Determine the [x, y] coordinate at the center of the cell enclosing the given text.  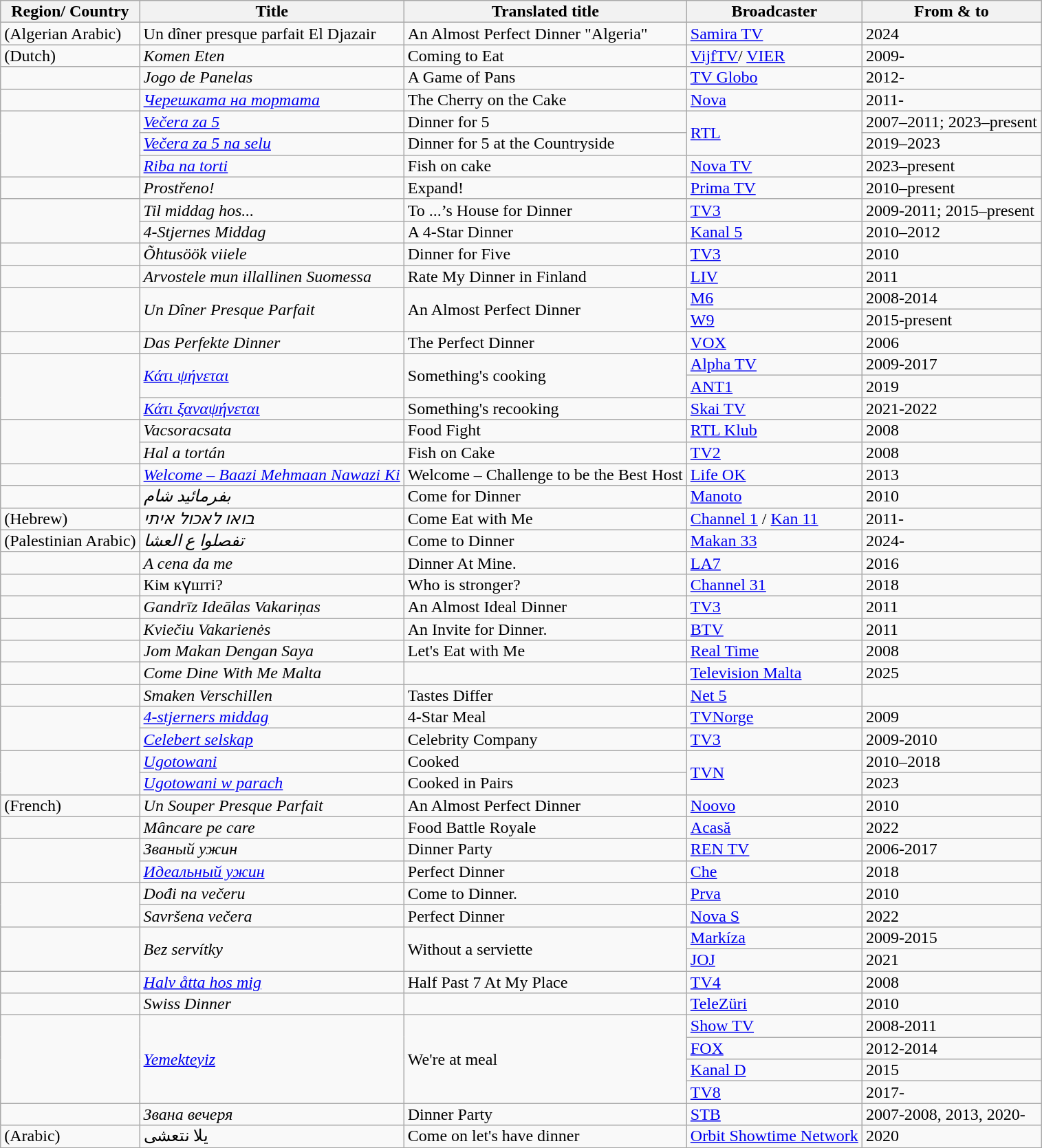
Dinner for 5 at the Countryside [545, 144]
Κάτι ξαναψήνεται [272, 409]
Come to Dinner [545, 541]
Translated title [545, 12]
Swiss Dinner [272, 1004]
TV Globo [774, 78]
2006-2017 [951, 849]
Komen Eten [272, 56]
2006 [951, 343]
An Almost Ideal Dinner [545, 607]
Prima TV [774, 188]
M6 [774, 299]
RTL Klub [774, 431]
2021-2022 [951, 409]
VijfTV/ VIER [774, 56]
Channel 1 / Kan 11 [774, 519]
Rate My Dinner in Finland [545, 277]
2016 [951, 563]
(Algerian Arabic) [70, 34]
Welcome – Baazi Mehmaan Nawazi Ki [272, 475]
REN TV [774, 849]
בואו לאכול איתי [272, 519]
Jogo de Panelas [272, 78]
Smaken Verschillen [272, 695]
A Game of Pans [545, 78]
Dinner for Five [545, 254]
Κάτι ψήνεται [272, 376]
Celebert selskap [272, 739]
(Hebrew) [70, 519]
TV8 [774, 1092]
(Arabic) [70, 1136]
(Palestinian Arabic) [70, 541]
Cooked in Pairs [545, 783]
TVNorge [774, 717]
Markíza [774, 938]
Without a serviette [545, 949]
Come on let's have dinner [545, 1136]
Jom Makan Dengan Saya [272, 651]
LIV [774, 277]
Кім күшті? [272, 585]
2007–2011; 2023–present [951, 122]
4-stjerners middag [272, 717]
2019–2023 [951, 144]
TeleZüri [774, 1004]
Õhtusöök viiele [272, 254]
Prva [774, 894]
Savršena večera [272, 916]
Večera za 5 na selu [272, 144]
2019 [951, 387]
Arvostele mun illallinen Suomessa [272, 277]
Gandrīz Ideālas Vakariņas [272, 607]
Звана вечеря [272, 1114]
Food Battle Royale [545, 827]
Alpha TV [774, 365]
2013 [951, 475]
Come to Dinner. [545, 894]
Til middag hos... [272, 210]
2024 [951, 34]
Черешката на тортата [272, 100]
(Dutch) [70, 56]
Half Past 7 At My Place [545, 982]
Kanal 5 [774, 232]
2008-2014 [951, 299]
Halv åtta hos mig [272, 982]
تفصلوا ع العشا [272, 541]
2009-2015 [951, 938]
Come Eat with Me [545, 519]
Ugotowani w parach [272, 783]
Life OK [774, 475]
Title [272, 12]
Acasă [774, 827]
ANT1 [774, 387]
Manoto [774, 497]
Something's cooking [545, 376]
Come for Dinner [545, 497]
Cooked [545, 761]
TVN [774, 772]
Makan 33 [774, 541]
2025 [951, 673]
2008-2011 [951, 1026]
From & to [951, 12]
Coming to Eat [545, 56]
Expand! [545, 188]
Che [774, 871]
Yemekteyiz [272, 1059]
Dinner for 5 [545, 122]
Television Malta [774, 673]
Fish on Cake [545, 453]
Samira TV [774, 34]
(French) [70, 805]
A cena da me [272, 563]
بفرمائید شام [272, 497]
Un Souper Presque Parfait [272, 805]
Bez servítky [272, 949]
Riba na torti [272, 166]
Kviečiu Vakarienės [272, 629]
Nova S [774, 916]
We're at meal [545, 1059]
Un dîner presque parfait El Djazair [272, 34]
Идеальный ужин [272, 871]
2009-2010 [951, 739]
Skai TV [774, 409]
Nova TV [774, 166]
Region/ Country [70, 12]
Ugotowani [272, 761]
Real Time [774, 651]
Broadcaster [774, 12]
2023–present [951, 166]
Das Perfekte Dinner [272, 343]
Званый ужин [272, 849]
2021 [951, 960]
Hal a tortán [272, 453]
To ...’s House for Dinner [545, 210]
BTV [774, 629]
2012-2014 [951, 1048]
Dinner At Mine. [545, 563]
RTL [774, 133]
4-Stjernes Middag [272, 232]
Welcome – Challenge to be the Best Host [545, 475]
يلا نتعشى [272, 1136]
The Cherry on the Cake [545, 100]
Who is stronger? [545, 585]
2009 [951, 717]
2007-2008, 2013, 2020- [951, 1114]
TV2 [774, 453]
STB [774, 1114]
Orbit Showtime Network [774, 1136]
2024- [951, 541]
LA7 [774, 563]
2009-2011; 2015–present [951, 210]
Mâncare pe care [272, 827]
2015 [951, 1070]
An Almost Perfect Dinner "Algeria" [545, 34]
2012- [951, 78]
Noovo [774, 805]
Net 5 [774, 695]
An Invite for Dinner. [545, 629]
Fish on cake [545, 166]
2023 [951, 783]
2017- [951, 1092]
Un Dîner Presque Parfait [272, 310]
4-Star Meal [545, 717]
TV4 [774, 982]
2010–2012 [951, 232]
Prostřeno! [272, 188]
2010–present [951, 188]
2020 [951, 1136]
Večera za 5 [272, 122]
VOX [774, 343]
2009- [951, 56]
Kanal D [774, 1070]
Food Fight [545, 431]
2015-present [951, 321]
Show TV [774, 1026]
Tastes Differ [545, 695]
2009-2017 [951, 365]
Something's recooking [545, 409]
The Perfect Dinner [545, 343]
A 4-Star Dinner [545, 232]
Channel 31 [774, 585]
2010–2018 [951, 761]
Nova [774, 100]
W9 [774, 321]
JOJ [774, 960]
Dođi na večeru [272, 894]
Come Dine With Me Malta [272, 673]
Let's Eat with Me [545, 651]
Celebrity Company [545, 739]
Vacsoracsata [272, 431]
FOX [774, 1048]
